Extract the [x, y] coordinate from the center of the cell holding the provided text.  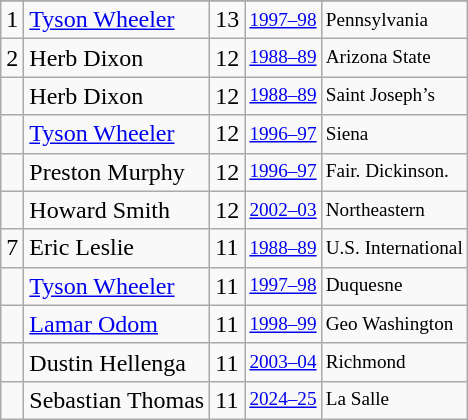
Fair. Dickinson. [394, 172]
2 [12, 58]
2002–03 [283, 210]
Northeastern [394, 210]
Howard Smith [117, 210]
La Salle [394, 400]
2024–25 [283, 400]
Pennsylvania [394, 20]
Richmond [394, 362]
7 [12, 248]
Lamar Odom [117, 324]
Siena [394, 134]
Eric Leslie [117, 248]
1998–99 [283, 324]
Preston Murphy [117, 172]
2003–04 [283, 362]
Dustin Hellenga [117, 362]
Duquesne [394, 286]
Geo Washington [394, 324]
U.S. International [394, 248]
1 [12, 20]
Saint Joseph’s [394, 96]
13 [228, 20]
Sebastian Thomas [117, 400]
Arizona State [394, 58]
